Capture the cell that displays the provided text and extract its [X, Y] central coordinate. 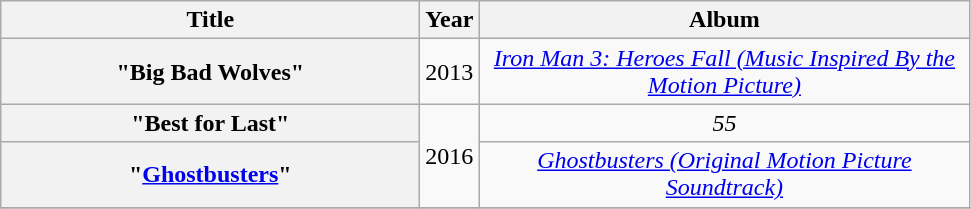
Year [450, 20]
Iron Man 3: Heroes Fall (Music Inspired By the Motion Picture) [724, 72]
Title [210, 20]
Album [724, 20]
Ghostbusters (Original Motion Picture Soundtrack) [724, 174]
55 [724, 123]
"Best for Last" [210, 123]
2016 [450, 156]
"Big Bad Wolves" [210, 72]
2013 [450, 72]
"Ghostbusters" [210, 174]
